Search for the cell housing the specified text and yield its (x, y) center coordinate. 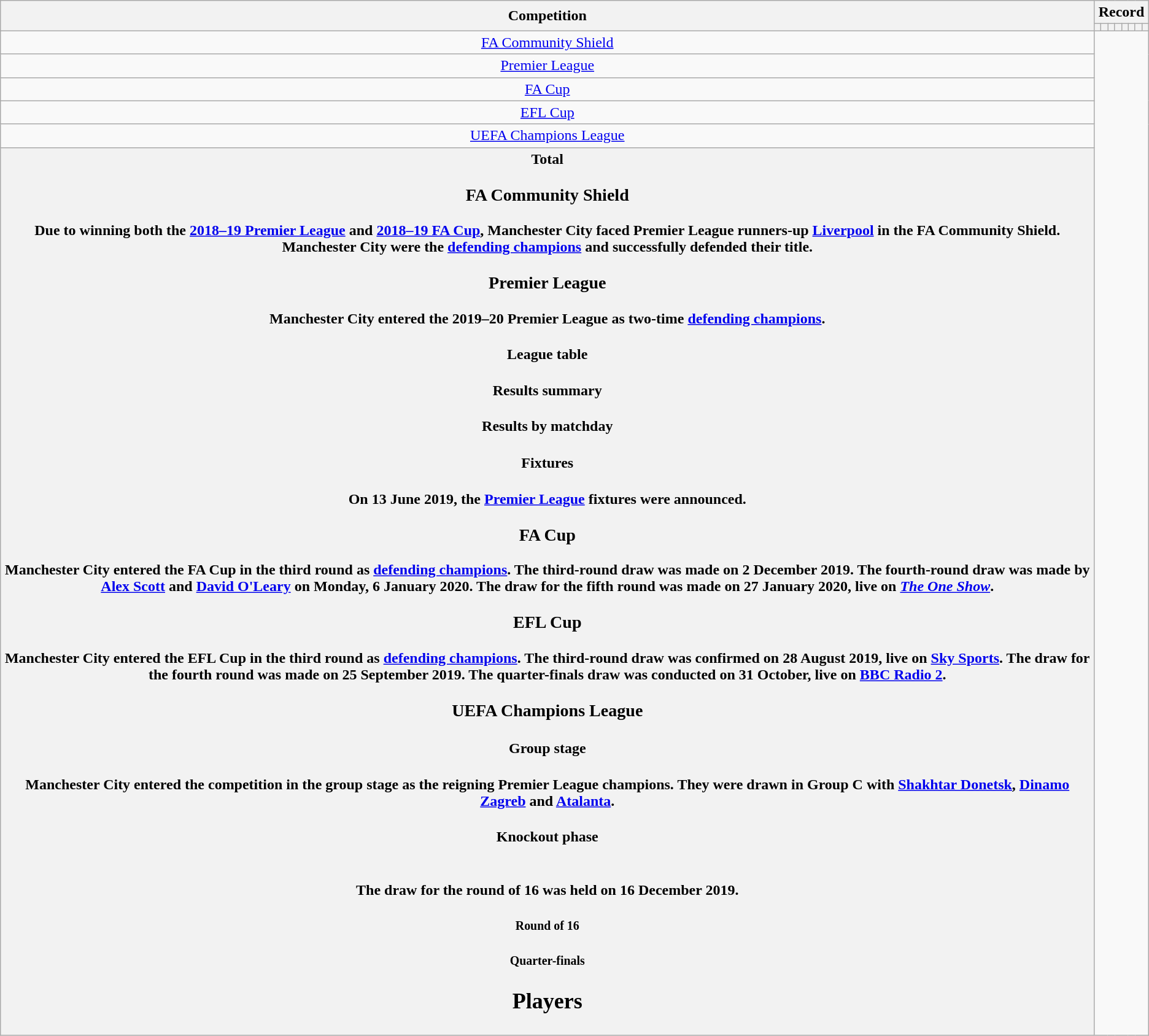
FA Community Shield (547, 42)
EFL Cup (547, 112)
Record (1121, 12)
FA Cup (547, 89)
Competition (547, 16)
UEFA Champions League (547, 136)
Premier League (547, 66)
